From the cell containing the given text, extract its center point as (X, Y) coordinate. 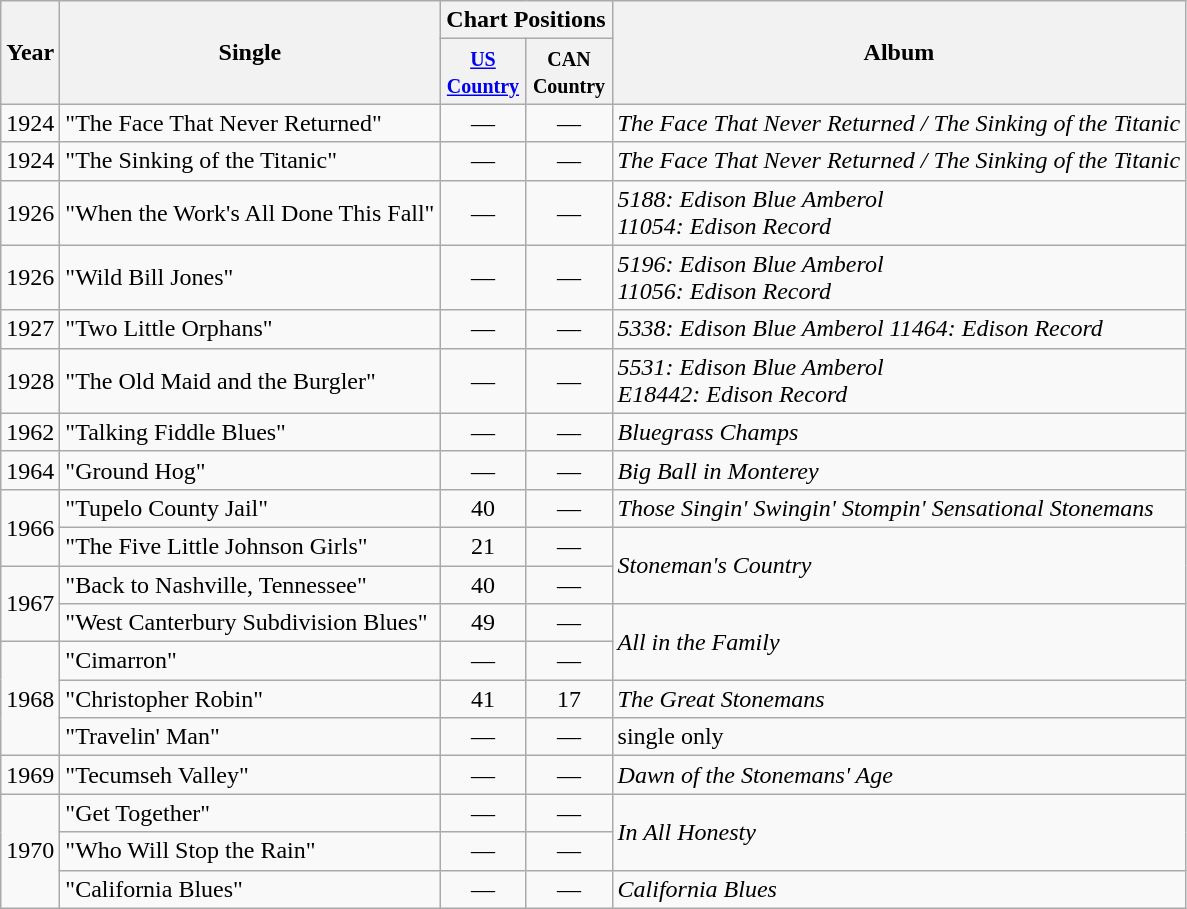
California Blues (899, 889)
"Tupelo County Jail" (250, 508)
49 (483, 623)
1968 (30, 699)
"California Blues" (250, 889)
US Country (483, 72)
"Christopher Robin" (250, 699)
"Ground Hog" (250, 470)
"When the Work's All Done This Fall" (250, 212)
1927 (30, 329)
17 (569, 699)
"The Five Little Johnson Girls" (250, 546)
Stoneman's Country (899, 565)
1970 (30, 851)
Album (899, 52)
The Great Stonemans (899, 699)
Chart Positions (526, 20)
single only (899, 737)
1969 (30, 775)
Big Ball in Monterey (899, 470)
5338: Edison Blue Amberol 11464: Edison Record (899, 329)
5188: Edison Blue Amberol11054: Edison Record (899, 212)
1964 (30, 470)
"The Face That Never Returned" (250, 123)
1967 (30, 604)
5531: Edison Blue AmberolE18442: Edison Record (899, 380)
"West Canterbury Subdivision Blues" (250, 623)
Dawn of the Stonemans' Age (899, 775)
41 (483, 699)
"The Old Maid and the Burgler" (250, 380)
Bluegrass Champs (899, 432)
Those Singin' Swingin' Stompin' Sensational Stonemans (899, 508)
"Talking Fiddle Blues" (250, 432)
"Tecumseh Valley" (250, 775)
1928 (30, 380)
All in the Family (899, 642)
1962 (30, 432)
"Get Together" (250, 813)
CAN Country (569, 72)
"Travelin' Man" (250, 737)
"Who Will Stop the Rain" (250, 851)
In All Honesty (899, 832)
"Cimarron" (250, 661)
5196: Edison Blue Amberol11056: Edison Record (899, 278)
"Back to Nashville, Tennessee" (250, 585)
"Two Little Orphans" (250, 329)
"Wild Bill Jones" (250, 278)
Year (30, 52)
"The Sinking of the Titanic" (250, 161)
Single (250, 52)
1966 (30, 527)
21 (483, 546)
